Extract the [X, Y] coordinate from the center of the cell holding the provided text.  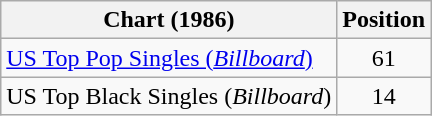
US Top Black Singles (Billboard) [169, 96]
Position [384, 20]
US Top Pop Singles (Billboard) [169, 58]
Chart (1986) [169, 20]
14 [384, 96]
61 [384, 58]
